Capture the cell that displays the provided text and extract its [x, y] central coordinate. 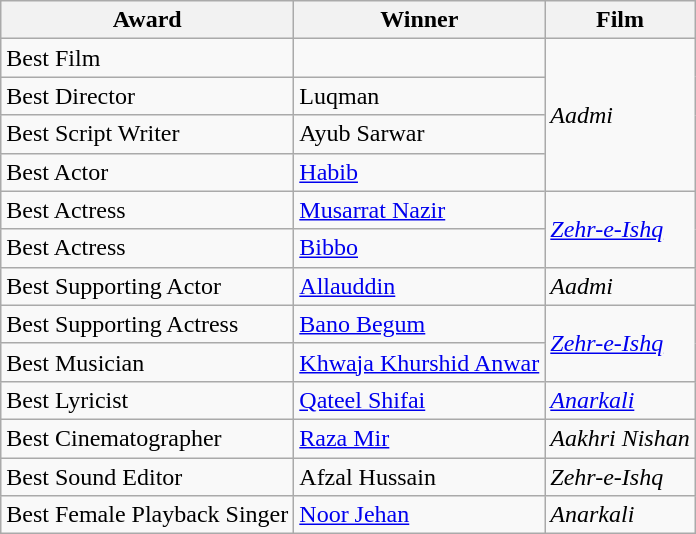
Bibbo [420, 248]
Ayub Sarwar [420, 134]
Film [620, 20]
Winner [420, 20]
Noor Jehan [420, 515]
Best Actor [148, 172]
Best Supporting Actress [148, 324]
Qateel Shifai [420, 400]
Raza Mir [420, 438]
Best Film [148, 58]
Musarrat Nazir [420, 210]
Best Cinematographer [148, 438]
Best Script Writer [148, 134]
Afzal Hussain [420, 477]
Best Lyricist [148, 400]
Luqman [420, 96]
Best Supporting Actor [148, 286]
Allauddin [420, 286]
Habib [420, 172]
Aakhri Nishan [620, 438]
Best Director [148, 96]
Award [148, 20]
Best Female Playback Singer [148, 515]
Best Musician [148, 362]
Khwaja Khurshid Anwar [420, 362]
Best Sound Editor [148, 477]
Bano Begum [420, 324]
